Return the [x, y] coordinate for the center point of the cell that contains the specified text.  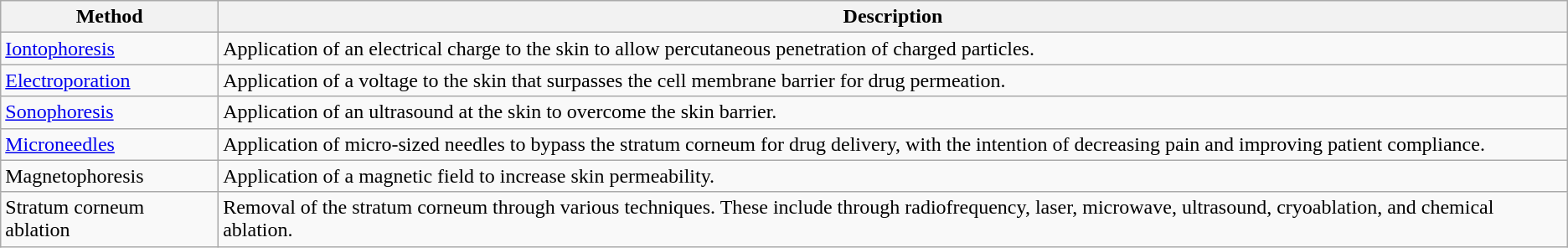
Microneedles [110, 144]
Application of an electrical charge to the skin to allow percutaneous penetration of charged particles. [893, 49]
Iontophoresis [110, 49]
Application of a voltage to the skin that surpasses the cell membrane barrier for drug permeation. [893, 80]
Application of a magnetic field to increase skin permeability. [893, 176]
Electroporation [110, 80]
Description [893, 17]
Method [110, 17]
Sonophoresis [110, 112]
Stratum corneum ablation [110, 220]
Application of an ultrasound at the skin to overcome the skin barrier. [893, 112]
Magnetophoresis [110, 176]
